Locate the cell with the specified text and output its [x, y] center coordinate. 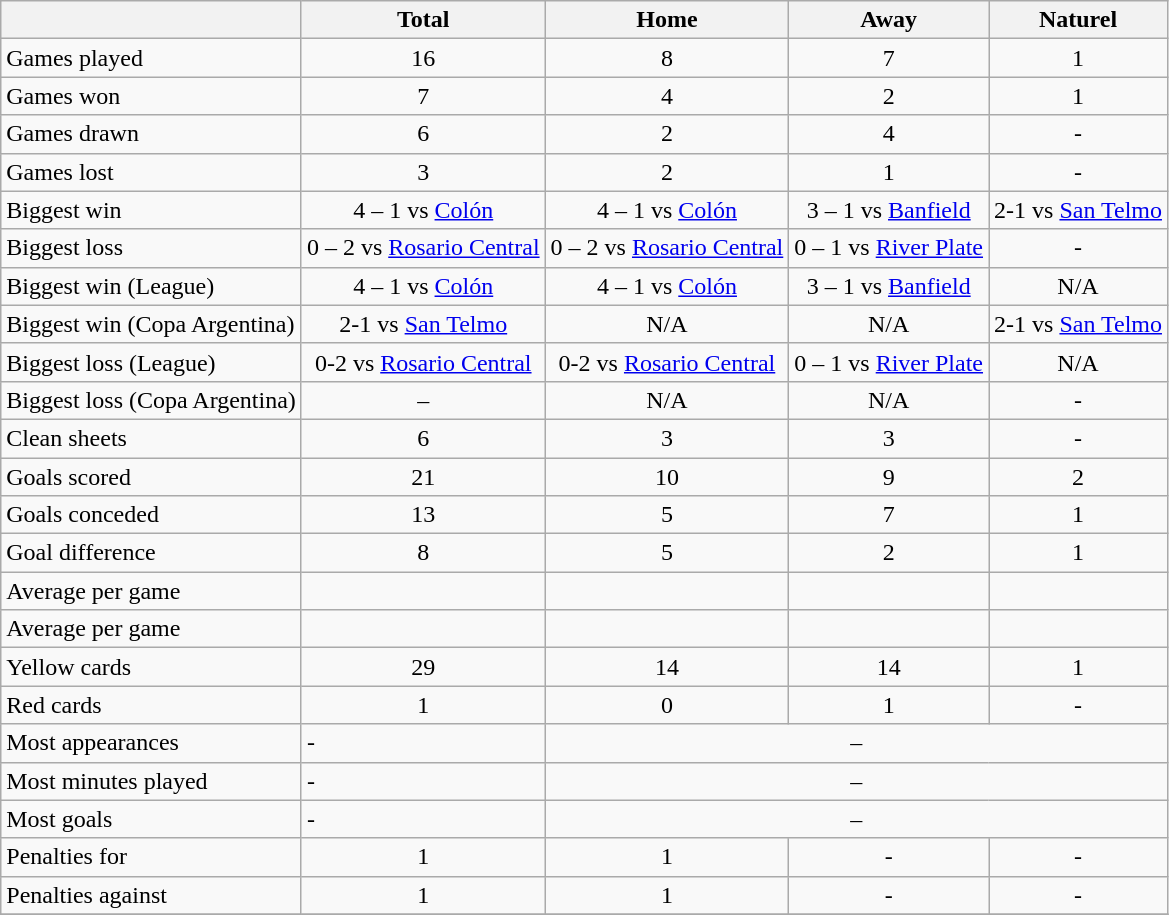
0 [667, 705]
29 [423, 667]
Penalties against [152, 895]
Yellow cards [152, 667]
Biggest loss (League) [152, 362]
Games played [152, 58]
Penalties for [152, 857]
21 [423, 477]
Most goals [152, 819]
Games drawn [152, 134]
Biggest loss [152, 248]
Naturel [1078, 20]
Away [889, 20]
Biggest win (Copa Argentina) [152, 324]
Games won [152, 96]
Most appearances [152, 743]
Goals scored [152, 477]
Most minutes played [152, 781]
Biggest win (League) [152, 286]
Total [423, 20]
13 [423, 515]
Goals conceded [152, 515]
Games lost [152, 172]
16 [423, 58]
Clean sheets [152, 438]
Home [667, 20]
Biggest win [152, 210]
Goal difference [152, 553]
Biggest loss (Copa Argentina) [152, 400]
10 [667, 477]
9 [889, 477]
Red cards [152, 705]
